Capture the cell that displays the provided text and extract its [x, y] central coordinate. 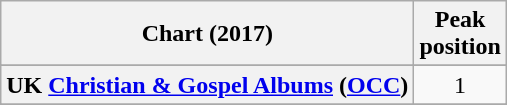
UK Christian & Gospel Albums (OCC) [208, 85]
Chart (2017) [208, 34]
1 [460, 85]
Peak position [460, 34]
